Determine the (X, Y) coordinate at the center of the cell enclosing the given text.  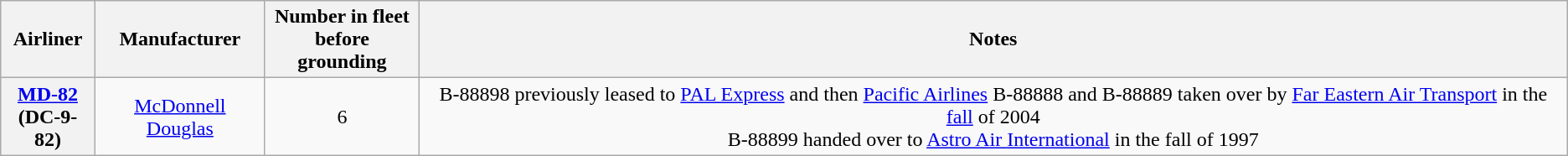
Notes (993, 39)
Number in fleetbefore grounding (342, 39)
McDonnell Douglas (179, 117)
MD-82(DC-9-82) (48, 117)
Manufacturer (179, 39)
Airliner (48, 39)
6 (342, 117)
